Search for the cell housing the specified text and yield its (x, y) center coordinate. 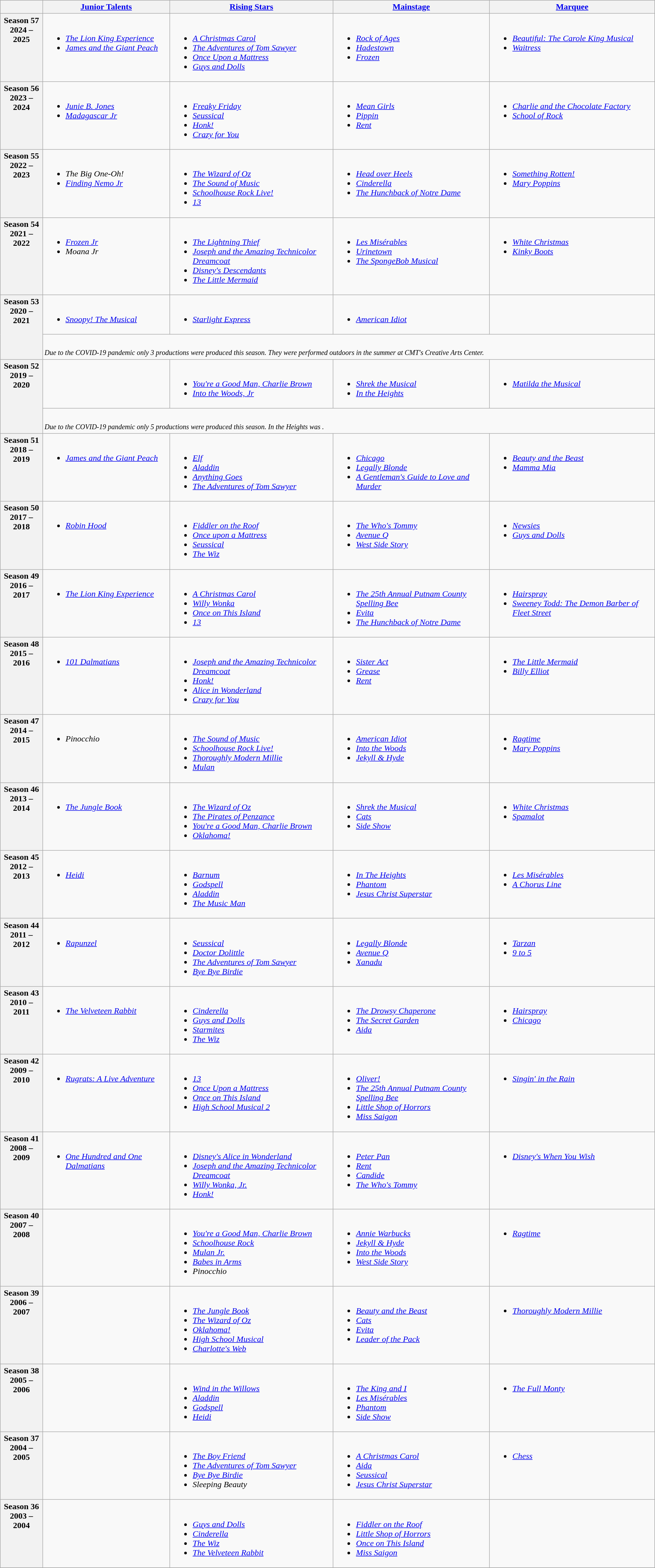
A Christmas CarolThe Adventures of Tom SawyerOnce Upon a MattressGuys and Dolls (251, 48)
Season 432010 – 2011 (22, 1020)
Beautiful: The Carole King MusicalWaitress (572, 48)
Charlie and the Chocolate FactorySchool of Rock (572, 116)
American Idiot (411, 314)
The Boy FriendThe Adventures of Tom SawyerBye Bye BirdieSleeping Beauty (251, 1466)
The Jungle Book (106, 816)
Season 452012 – 2013 (22, 884)
Season 532020 – 2021 (22, 327)
Annie WarbucksJekyll & HydeInto the WoodsWest Side Story (411, 1248)
Season 37 2004 – 2005 (22, 1466)
The Wizard of OzThe Sound of MusicSchoolhouse Rock Live!13 (251, 183)
White ChristmasSpamalot (572, 816)
Sister ActGreaseRent (411, 676)
Season 402007 – 2008 (22, 1248)
The Sound of MusicSchoolhouse Rock Live!Thoroughly Modern MillieMulan (251, 748)
Frozen JrMoana Jr (106, 256)
Season 542021 – 2022 (22, 256)
Junie B. JonesMadagascar Jr (106, 116)
Ragtime (572, 1248)
HairsprayChicago (572, 1020)
Mean GirlsPippinRent (411, 116)
Tarzan9 to 5 (572, 952)
Season 382005 – 2006 (22, 1398)
Beauty and the BeastCatsEvitaLeader of the Pack (411, 1325)
Season 522019 – 2020 (22, 396)
Freaky FridaySeussicalHonk!Crazy for You (251, 116)
Season 572024 – 2025 (22, 48)
Oliver!The 25th Annual Putnam County Spelling BeeLittle Shop of HorrorsMiss Saigon (411, 1093)
White ChristmasKinky Boots (572, 256)
The Who's TommyAvenue QWest Side Story (411, 535)
Season 412008 – 2009 (22, 1170)
Pinocchio (106, 748)
13Once Upon a MattressOnce on This IslandHigh School Musical 2 (251, 1093)
The Jungle BookThe Wizard of OzOklahoma!High School MusicalCharlotte's Web (251, 1325)
You're a Good Man, Charlie BrownInto the Woods, Jr (251, 384)
The Velveteen Rabbit (106, 1020)
American IdiotInto the WoodsJekyll & Hyde (411, 748)
Junior Talents (106, 7)
Season 552022 – 2023 (22, 183)
Thoroughly Modern Millie (572, 1325)
Due to the COVID-19 pandemic only 3 productions were produced this season. They were performed outdoors in the summer at CMT's Creative Arts Center. (349, 347)
The Wizard of OzThe Pirates of PenzanceYou're a Good Man, Charlie BrownOklahoma! (251, 816)
The Full Monty (572, 1398)
Matilda the Musical (572, 384)
Starlight Express (251, 314)
BarnumGodspellAladdinThe Music Man (251, 884)
HairspraySweeney Todd: The Demon Barber of Fleet Street (572, 603)
A Christmas CarolAidaSeussicalJesus Christ Superstar (411, 1466)
The Lion King Experience (106, 603)
Legally BlondeAvenue QXanadu (411, 952)
RagtimeMary Poppins (572, 748)
Season 442011 – 2012 (22, 952)
Peter PanRentCandideThe Who's Tommy (411, 1170)
Season 422009 – 2010 (22, 1093)
Season 472014 – 2015 (22, 748)
Fiddler on the RoofOnce upon a MattressSeussicalThe Wiz (251, 535)
Les MisérablesA Chorus Line (572, 884)
Season 482015 – 2016 (22, 676)
A Christmas CarolWilly WonkaOnce on This Island13 (251, 603)
Season 502017 – 2018 (22, 535)
ChicagoLegally BlondeA Gentleman's Guide to Love and Murder (411, 467)
The Little MermaidBilly Elliot (572, 676)
Rock of AgesHadestownFrozen (411, 48)
Shrek the MusicalIn the Heights (411, 384)
Robin Hood (106, 535)
Shrek the MusicalCatsSide Show (411, 816)
Season 462013 – 2014 (22, 816)
101 Dalmatians (106, 676)
Mainstage (411, 7)
The Lion King ExperienceJames and the Giant Peach (106, 48)
Joseph and the Amazing Technicolor DreamcoatHonk!Alice in WonderlandCrazy for You (251, 676)
NewsiesGuys and Dolls (572, 535)
Les MisérablesUrinetownThe SpongeBob Musical (411, 256)
Chess (572, 1466)
Rapunzel (106, 952)
Snoopy! The Musical (106, 314)
ElfAladdinAnything GoesThe Adventures of Tom Sawyer (251, 467)
The Big One-Oh!Finding Nemo Jr (106, 183)
CinderellaGuys and DollsStarmitesThe Wiz (251, 1020)
Season 362003 – 2004 (22, 1534)
The King and ILes MisérablesPhantomSide Show (411, 1398)
You're a Good Man, Charlie BrownSchoolhouse RockMulan Jr.Babes in ArmsPinocchio (251, 1248)
Heidi (106, 884)
James and the Giant Peach (106, 467)
Season 562023 – 2024 (22, 116)
Due to the COVID-19 pandemic only 5 productions were produced this season. In the Heights was . (349, 421)
SeussicalDoctor DolittleThe Adventures of Tom SawyerBye Bye Birdie (251, 952)
Disney's Alice in WonderlandJoseph and the Amazing Technicolor DreamcoatWilly Wonka, Jr.Honk! (251, 1170)
Singin' in the Rain (572, 1093)
Beauty and the BeastMamma Mia (572, 467)
The Drowsy ChaperoneThe Secret GardenAida (411, 1020)
Season 492016 – 2017 (22, 603)
In The HeightsPhantomJesus Christ Superstar (411, 884)
Something Rotten!Mary Poppins (572, 183)
The Lightning ThiefJoseph and the Amazing Technicolor DreamcoatDisney's DescendantsThe Little Mermaid (251, 256)
Wind in the WillowsAladdinGodspellHeidi (251, 1398)
Season 392006 – 2007 (22, 1325)
One Hundred and One Dalmatians (106, 1170)
The 25th Annual Putnam County Spelling BeeEvitaThe Hunchback of Notre Dame (411, 603)
Rising Stars (251, 7)
Fiddler on the RoofLittle Shop of HorrorsOnce on This IslandMiss Saigon (411, 1534)
Disney's When You Wish (572, 1170)
Season 512018 – 2019 (22, 467)
Guys and DollsCinderellaThe WizThe Velveteen Rabbit (251, 1534)
Rugrats: A Live Adventure (106, 1093)
Head over HeelsCinderellaThe Hunchback of Notre Dame (411, 183)
Marquee (572, 7)
